Identify which cell holds the provided text, then report its (X, Y) central coordinate. 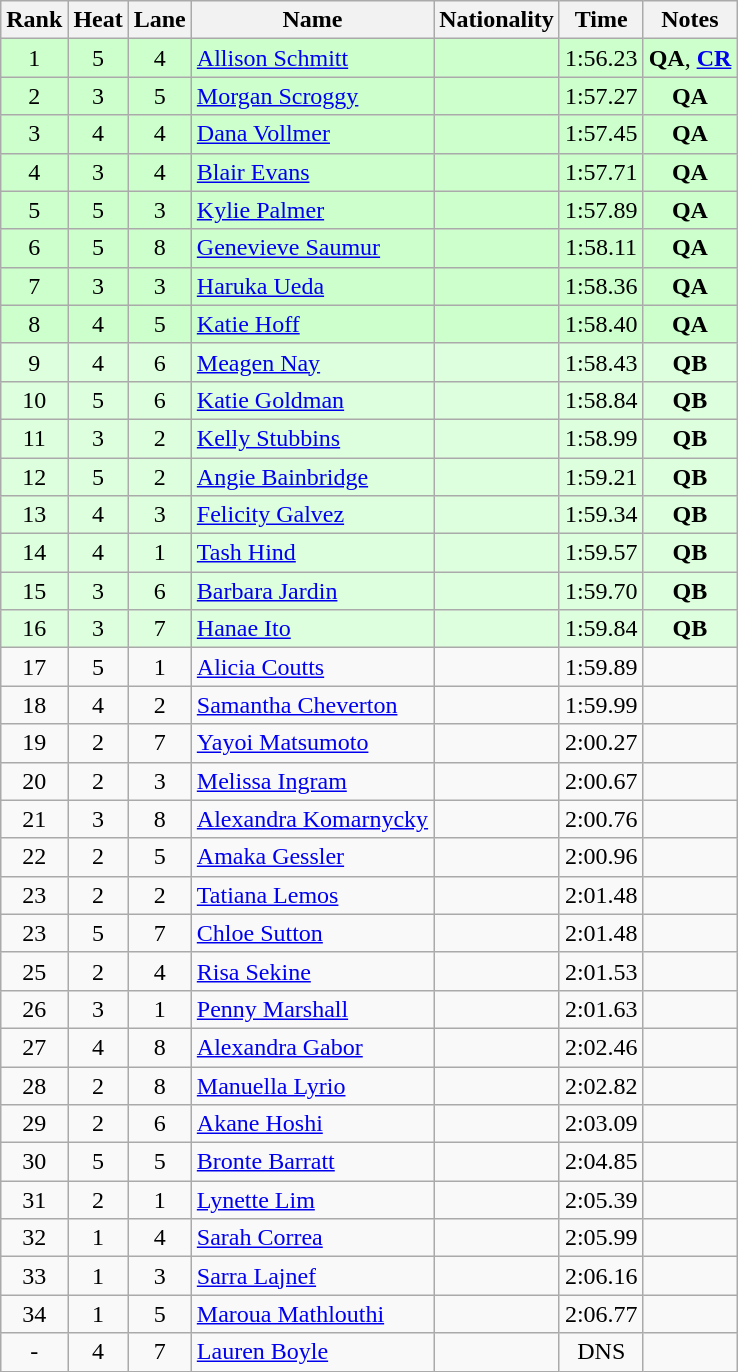
9 (34, 362)
30 (34, 1162)
1:59.89 (601, 667)
Akane Hoshi (312, 1124)
Felicity Galvez (312, 515)
Heat (98, 20)
Kelly Stubbins (312, 438)
1:59.84 (601, 629)
2:01.53 (601, 971)
Katie Goldman (312, 400)
Time (601, 20)
Blair Evans (312, 172)
Allison Schmitt (312, 58)
2:00.96 (601, 857)
1:58.99 (601, 438)
Lane (160, 20)
11 (34, 438)
12 (34, 477)
14 (34, 553)
1:58.36 (601, 286)
2:06.77 (601, 1314)
Melissa Ingram (312, 781)
18 (34, 705)
Alexandra Komarnycky (312, 819)
1:59.21 (601, 477)
1:58.11 (601, 248)
Tatiana Lemos (312, 895)
20 (34, 781)
QA, CR (690, 58)
Genevieve Saumur (312, 248)
Chloe Sutton (312, 933)
10 (34, 400)
2:04.85 (601, 1162)
2:00.27 (601, 743)
19 (34, 743)
17 (34, 667)
1:57.27 (601, 96)
2:05.39 (601, 1200)
2:00.76 (601, 819)
21 (34, 819)
Yayoi Matsumoto (312, 743)
1:59.34 (601, 515)
2:05.99 (601, 1238)
Haruka Ueda (312, 286)
DNS (601, 1352)
34 (34, 1314)
Name (312, 20)
28 (34, 1085)
Lauren Boyle (312, 1352)
Rank (34, 20)
2:01.63 (601, 1009)
16 (34, 629)
Sarra Lajnef (312, 1276)
Bronte Barratt (312, 1162)
33 (34, 1276)
Katie Hoff (312, 324)
1:57.71 (601, 172)
25 (34, 971)
Alicia Coutts (312, 667)
Meagen Nay (312, 362)
1:57.89 (601, 210)
Morgan Scroggy (312, 96)
2:03.09 (601, 1124)
2:02.46 (601, 1047)
Barbara Jardin (312, 591)
Samantha Cheverton (312, 705)
2:06.16 (601, 1276)
- (34, 1352)
1:59.99 (601, 705)
15 (34, 591)
1:57.45 (601, 134)
31 (34, 1200)
1:58.84 (601, 400)
29 (34, 1124)
1:56.23 (601, 58)
Notes (690, 20)
Alexandra Gabor (312, 1047)
22 (34, 857)
27 (34, 1047)
Kylie Palmer (312, 210)
32 (34, 1238)
Risa Sekine (312, 971)
Manuella Lyrio (312, 1085)
2:02.82 (601, 1085)
Hanae Ito (312, 629)
Dana Vollmer (312, 134)
2:00.67 (601, 781)
26 (34, 1009)
1:59.57 (601, 553)
Lynette Lim (312, 1200)
1:58.43 (601, 362)
Sarah Correa (312, 1238)
1:58.40 (601, 324)
Angie Bainbridge (312, 477)
1:59.70 (601, 591)
Amaka Gessler (312, 857)
13 (34, 515)
Tash Hind (312, 553)
Penny Marshall (312, 1009)
Nationality (497, 20)
Maroua Mathlouthi (312, 1314)
